Detect which cell encompasses the target text, then output its (X, Y) center coordinate. 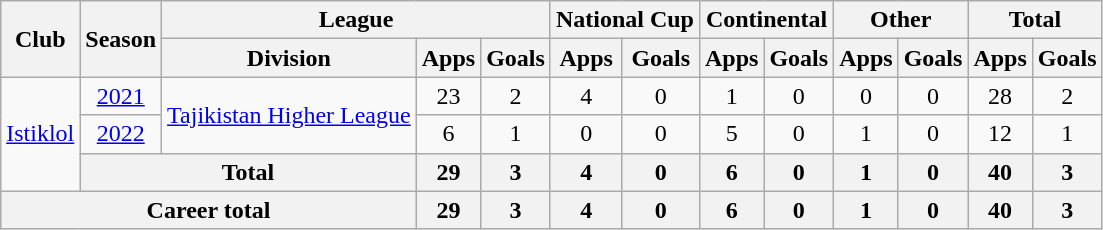
28 (1000, 96)
Istiklol (40, 134)
Tajikistan Higher League (290, 115)
2021 (121, 96)
23 (448, 96)
Continental (766, 20)
League (356, 20)
Club (40, 39)
Other (901, 20)
Division (290, 58)
12 (1000, 134)
2022 (121, 134)
Season (121, 39)
5 (731, 134)
National Cup (624, 20)
Career total (208, 210)
